Find where the given text appears and provide that cell's center as (x, y) coordinate. 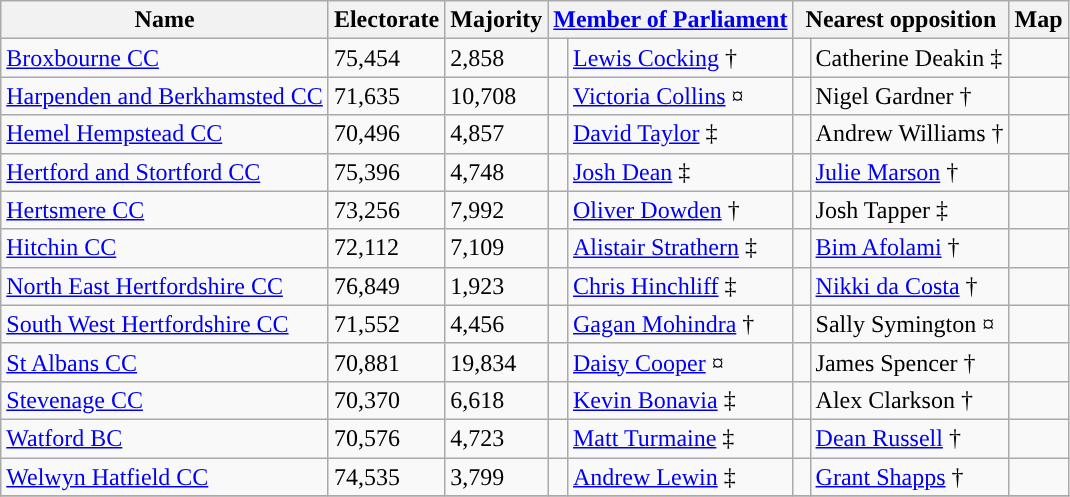
3,799 (496, 477)
Daisy Cooper ¤ (680, 362)
6,618 (496, 400)
South West Hertfordshire CC (165, 324)
70,370 (386, 400)
Julie Marson † (910, 172)
Harpenden and Berkhamsted CC (165, 96)
St Albans CC (165, 362)
71,552 (386, 324)
4,857 (496, 134)
Electorate (386, 20)
Majority (496, 20)
10,708 (496, 96)
Alistair Strathern ‡ (680, 248)
Gagan Mohindra † (680, 324)
Hertford and Stortford CC (165, 172)
Alex Clarkson † (910, 400)
2,858 (496, 58)
Lewis Cocking † (680, 58)
Dean Russell † (910, 438)
19,834 (496, 362)
Grant Shapps † (910, 477)
Chris Hinchliff ‡ (680, 286)
Nigel Gardner † (910, 96)
Victoria Collins ¤ (680, 96)
Josh Dean ‡ (680, 172)
Catherine Deakin ‡ (910, 58)
Watford BC (165, 438)
David Taylor ‡ (680, 134)
Stevenage CC (165, 400)
70,881 (386, 362)
North East Hertfordshire CC (165, 286)
Sally Symington ¤ (910, 324)
Oliver Dowden † (680, 210)
Member of Parliament (670, 20)
Map (1038, 20)
76,849 (386, 286)
James Spencer † (910, 362)
Andrew Williams † (910, 134)
75,396 (386, 172)
71,635 (386, 96)
Broxbourne CC (165, 58)
75,454 (386, 58)
74,535 (386, 477)
4,723 (496, 438)
Hemel Hempstead CC (165, 134)
Nikki da Costa † (910, 286)
Kevin Bonavia ‡ (680, 400)
Matt Turmaine ‡ (680, 438)
4,748 (496, 172)
73,256 (386, 210)
70,496 (386, 134)
1,923 (496, 286)
Bim Afolami † (910, 248)
4,456 (496, 324)
Nearest opposition (901, 20)
Hitchin CC (165, 248)
Josh Tapper ‡ (910, 210)
Name (165, 20)
Andrew Lewin ‡ (680, 477)
7,992 (496, 210)
70,576 (386, 438)
72,112 (386, 248)
7,109 (496, 248)
Welwyn Hatfield CC (165, 477)
Hertsmere CC (165, 210)
